Pinpoint the cell where the given text exists, returning its [X, Y] midpoint coordinate. 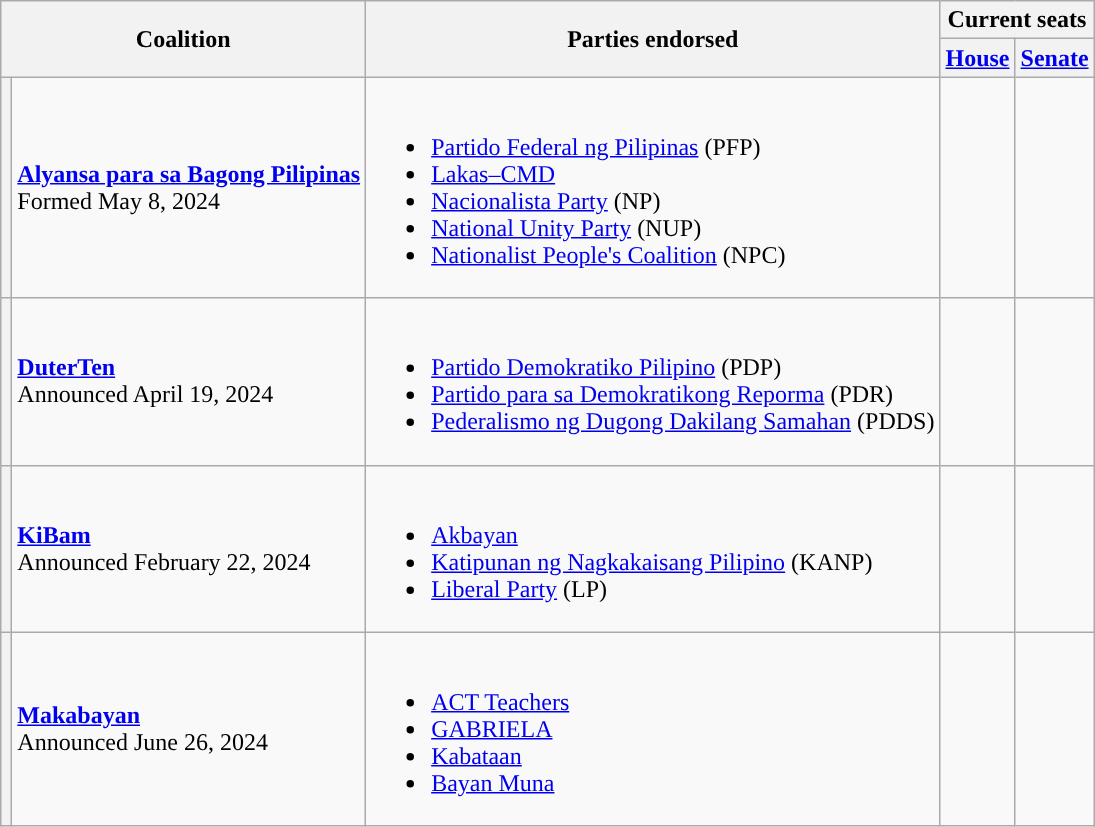
Current seats [1017, 20]
House [978, 58]
Senate [1054, 58]
Partido Demokratiko Pilipino (PDP) Partido para sa Demokratikong Reporma (PDR) Pederalismo ng Dugong Dakilang Samahan (PDDS) [653, 382]
KiBamAnnounced February 22, 2024 [189, 548]
Coalition [184, 39]
Partido Federal ng Pilipinas (PFP) Lakas–CMD Nacionalista Party (NP) National Unity Party (NUP) Nationalist People's Coalition (NPC) [653, 188]
MakabayanAnnounced June 26, 2024 [189, 729]
Alyansa para sa Bagong PilipinasFormed May 8, 2024 [189, 188]
ACT Teachers GABRIELA Kabataan Bayan Muna [653, 729]
Parties endorsed [653, 39]
Akbayan Katipunan ng Nagkakaisang Pilipino (KANP) Liberal Party (LP) [653, 548]
DuterTenAnnounced April 19, 2024 [189, 382]
